Find where the given text appears and provide that cell's center as (X, Y) coordinate. 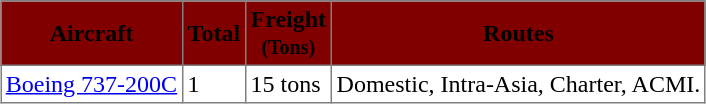
Domestic, Intra-Asia, Charter, ACMI. (518, 84)
Total (214, 33)
Aircraft (91, 33)
Freight(Tons) (288, 33)
15 tons (288, 84)
Boeing 737-200C (91, 84)
1 (214, 84)
Routes (518, 33)
